Provide the (x, y) coordinate of the cell's center where the given text is located.  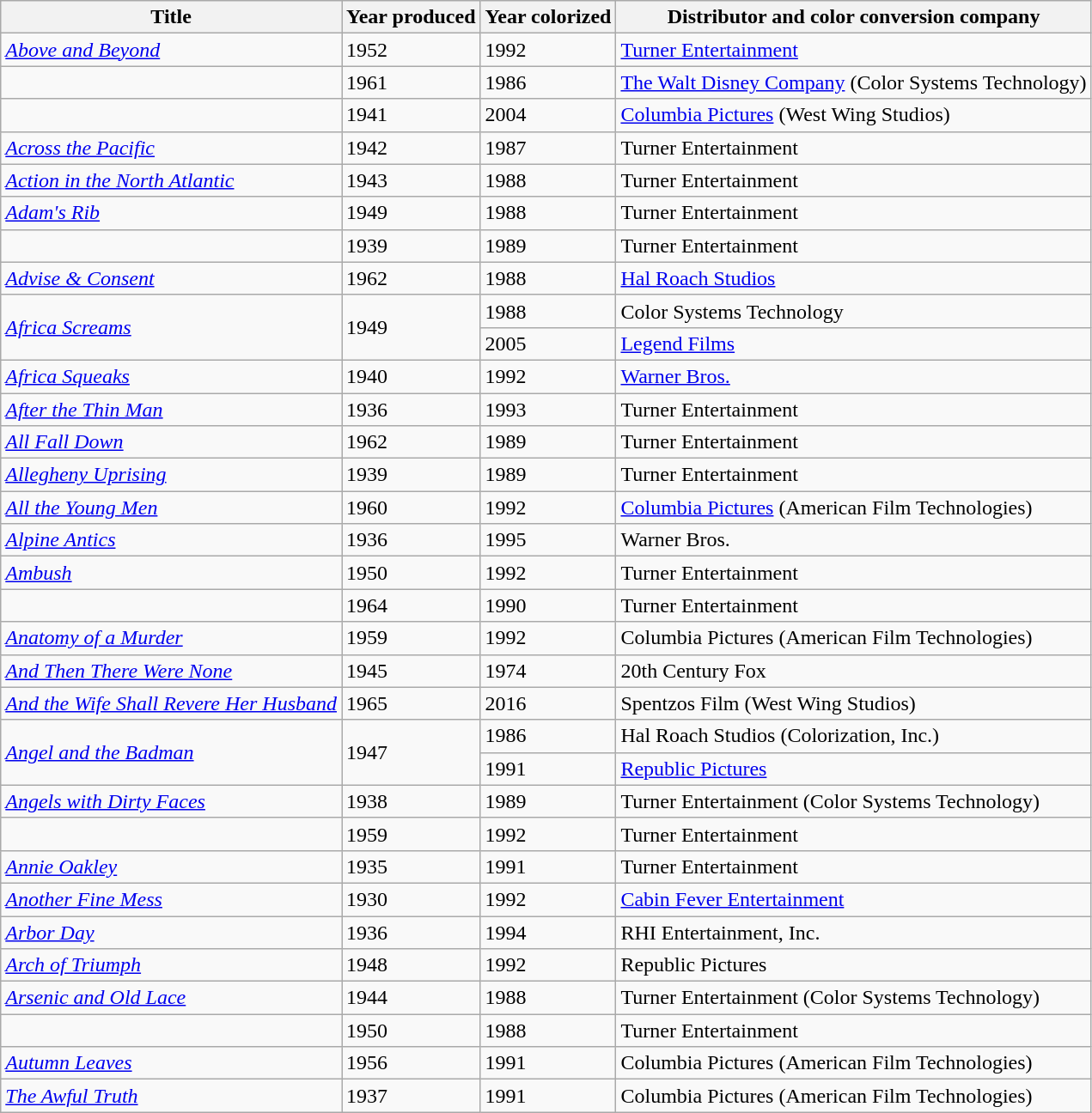
1964 (412, 605)
The Awful Truth (172, 1096)
All the Young Men (172, 508)
Hal Roach Studios (854, 278)
Adam's Rib (172, 213)
1961 (412, 82)
Columbia Pictures (West Wing Studios) (854, 115)
1987 (548, 148)
Anatomy of a Murder (172, 638)
1974 (548, 671)
Arch of Triumph (172, 965)
1994 (548, 932)
2005 (548, 344)
Legend Films (854, 344)
Africa Squeaks (172, 376)
1952 (412, 50)
1930 (412, 899)
1990 (548, 605)
Arbor Day (172, 932)
Spentzos Film (West Wing Studios) (854, 703)
Distributor and color conversion company (854, 17)
RHI Entertainment, Inc. (854, 932)
Color Systems Technology (854, 311)
All Fall Down (172, 442)
1948 (412, 965)
Africa Screams (172, 327)
Allegheny Uprising (172, 475)
1940 (412, 376)
20th Century Fox (854, 671)
Across the Pacific (172, 148)
Year colorized (548, 17)
Title (172, 17)
Advise & Consent (172, 278)
Arsenic and Old Lace (172, 998)
1960 (412, 508)
Angel and the Badman (172, 752)
Alpine Antics (172, 540)
Angels with Dirty Faces (172, 801)
1937 (412, 1096)
2016 (548, 703)
1945 (412, 671)
Another Fine Mess (172, 899)
Above and Beyond (172, 50)
1965 (412, 703)
2004 (548, 115)
1935 (412, 867)
Year produced (412, 17)
1995 (548, 540)
The Walt Disney Company (Color Systems Technology) (854, 82)
1947 (412, 752)
1943 (412, 180)
1993 (548, 410)
Cabin Fever Entertainment (854, 899)
And the Wife Shall Revere Her Husband (172, 703)
1942 (412, 148)
1941 (412, 115)
1956 (412, 1063)
1944 (412, 998)
Annie Oakley (172, 867)
And Then There Were None (172, 671)
Autumn Leaves (172, 1063)
After the Thin Man (172, 410)
Action in the North Atlantic (172, 180)
1938 (412, 801)
Hal Roach Studios (Colorization, Inc.) (854, 736)
Ambush (172, 573)
